Return the [x, y] coordinate for the center point of the cell that contains the specified text.  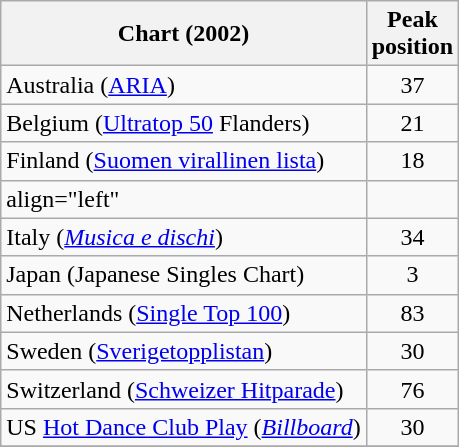
34 [412, 237]
Chart (2002) [184, 34]
align="left" [184, 199]
18 [412, 161]
US Hot Dance Club Play (Billboard) [184, 427]
Belgium (Ultratop 50 Flanders) [184, 123]
37 [412, 85]
3 [412, 275]
76 [412, 389]
Japan (Japanese Singles Chart) [184, 275]
83 [412, 313]
Sweden (Sverigetopplistan) [184, 351]
Peakposition [412, 34]
Australia (ARIA) [184, 85]
Finland (Suomen virallinen lista) [184, 161]
Switzerland (Schweizer Hitparade) [184, 389]
21 [412, 123]
Italy (Musica e dischi) [184, 237]
Netherlands (Single Top 100) [184, 313]
